Scan for the cell matching the given text and deliver its [x, y] coordinate at center. 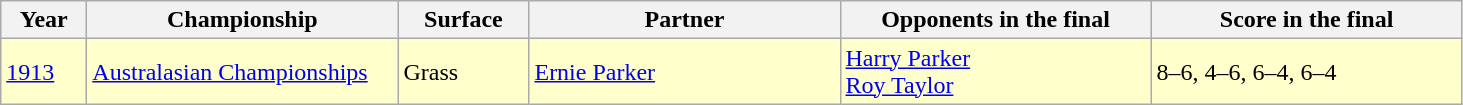
Championship [242, 20]
8–6, 4–6, 6–4, 6–4 [1306, 72]
Surface [464, 20]
Harry Parker Roy Taylor [996, 72]
Australasian Championships [242, 72]
Score in the final [1306, 20]
Ernie Parker [684, 72]
Partner [684, 20]
1913 [44, 72]
Grass [464, 72]
Year [44, 20]
Opponents in the final [996, 20]
